Return (X, Y) of the center of cell containing provided text 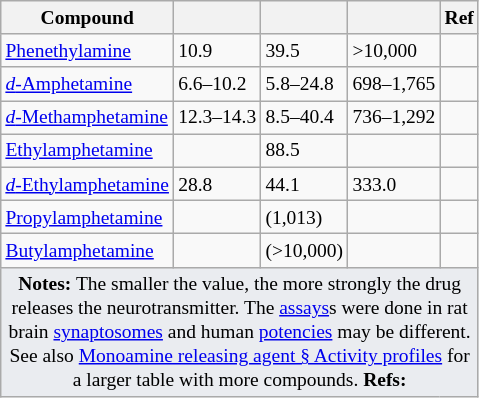
44.1 (304, 184)
Propylamphetamine (88, 216)
12.3–14.3 (218, 118)
88.5 (304, 150)
Compound (88, 18)
(1,013) (304, 216)
Phenethylamine (88, 50)
333.0 (394, 184)
39.5 (304, 50)
28.8 (218, 184)
8.5–40.4 (304, 118)
>10,000 (394, 50)
Ref (460, 18)
5.8–24.8 (304, 84)
Ethylamphetamine (88, 150)
698–1,765 (394, 84)
(>10,000) (304, 250)
d-Amphetamine (88, 84)
736–1,292 (394, 118)
d-Methamphetamine (88, 118)
d-Ethylamphetamine (88, 184)
Butylamphetamine (88, 250)
6.6–10.2 (218, 84)
10.9 (218, 50)
